Locate the cell with the specified text and output its (x, y) center coordinate. 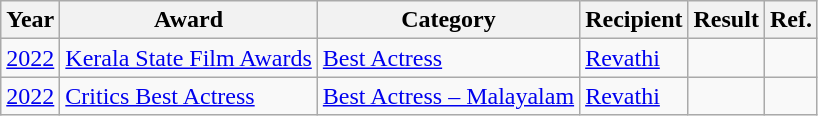
Recipient (634, 20)
Kerala State Film Awards (188, 58)
Category (448, 20)
Best Actress – Malayalam (448, 96)
Ref. (790, 20)
Year (30, 20)
Critics Best Actress (188, 96)
Best Actress (448, 58)
Result (726, 20)
Award (188, 20)
